Find where the given text appears and provide that cell's center as (x, y) coordinate. 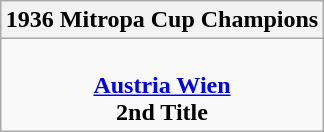
Austria Wien 2nd Title (162, 85)
1936 Mitropa Cup Champions (162, 20)
